Determine the (x, y) coordinate at the center of the cell enclosing the given text.  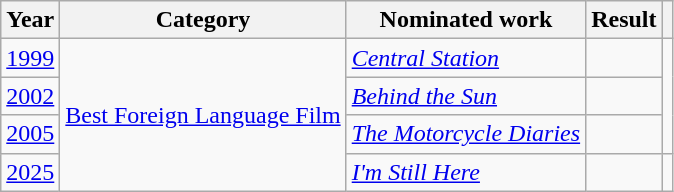
Category (203, 20)
Result (624, 20)
2025 (30, 172)
The Motorcycle Diaries (466, 134)
2005 (30, 134)
Year (30, 20)
I'm Still Here (466, 172)
Behind the Sun (466, 96)
2002 (30, 96)
Nominated work (466, 20)
Best Foreign Language Film (203, 115)
1999 (30, 58)
Central Station (466, 58)
